From the cell containing the given text, extract its center point as (X, Y) coordinate. 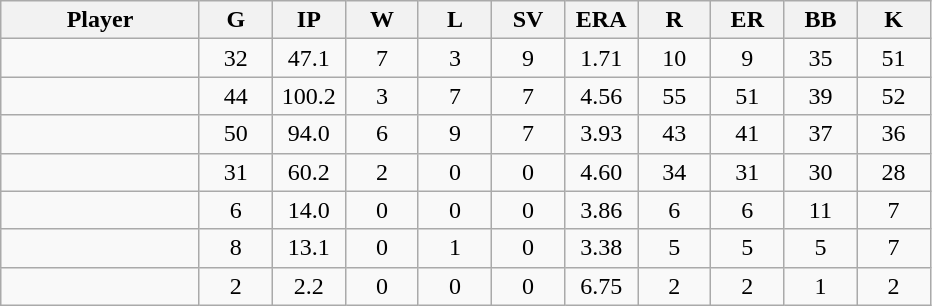
50 (236, 134)
L (454, 20)
R (674, 20)
32 (236, 58)
10 (674, 58)
34 (674, 172)
100.2 (308, 96)
3.38 (602, 248)
SV (528, 20)
60.2 (308, 172)
ERA (602, 20)
14.0 (308, 210)
W (382, 20)
39 (820, 96)
43 (674, 134)
37 (820, 134)
1.71 (602, 58)
55 (674, 96)
3.86 (602, 210)
35 (820, 58)
44 (236, 96)
8 (236, 248)
4.56 (602, 96)
47.1 (308, 58)
13.1 (308, 248)
3.93 (602, 134)
ER (748, 20)
36 (894, 134)
41 (748, 134)
52 (894, 96)
G (236, 20)
IP (308, 20)
28 (894, 172)
2.2 (308, 286)
6.75 (602, 286)
Player (100, 20)
4.60 (602, 172)
K (894, 20)
11 (820, 210)
BB (820, 20)
94.0 (308, 134)
30 (820, 172)
